Determine the (x, y) coordinate at the center of the cell enclosing the given text.  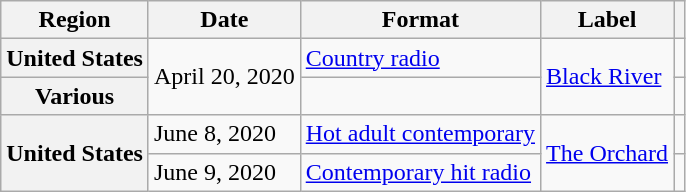
Country radio (420, 58)
Format (420, 20)
June 8, 2020 (224, 134)
June 9, 2020 (224, 172)
Date (224, 20)
Hot adult contemporary (420, 134)
Black River (608, 77)
Various (75, 96)
Contemporary hit radio (420, 172)
Label (608, 20)
The Orchard (608, 153)
April 20, 2020 (224, 77)
Region (75, 20)
